Identify which cell holds the provided text, then report its (X, Y) central coordinate. 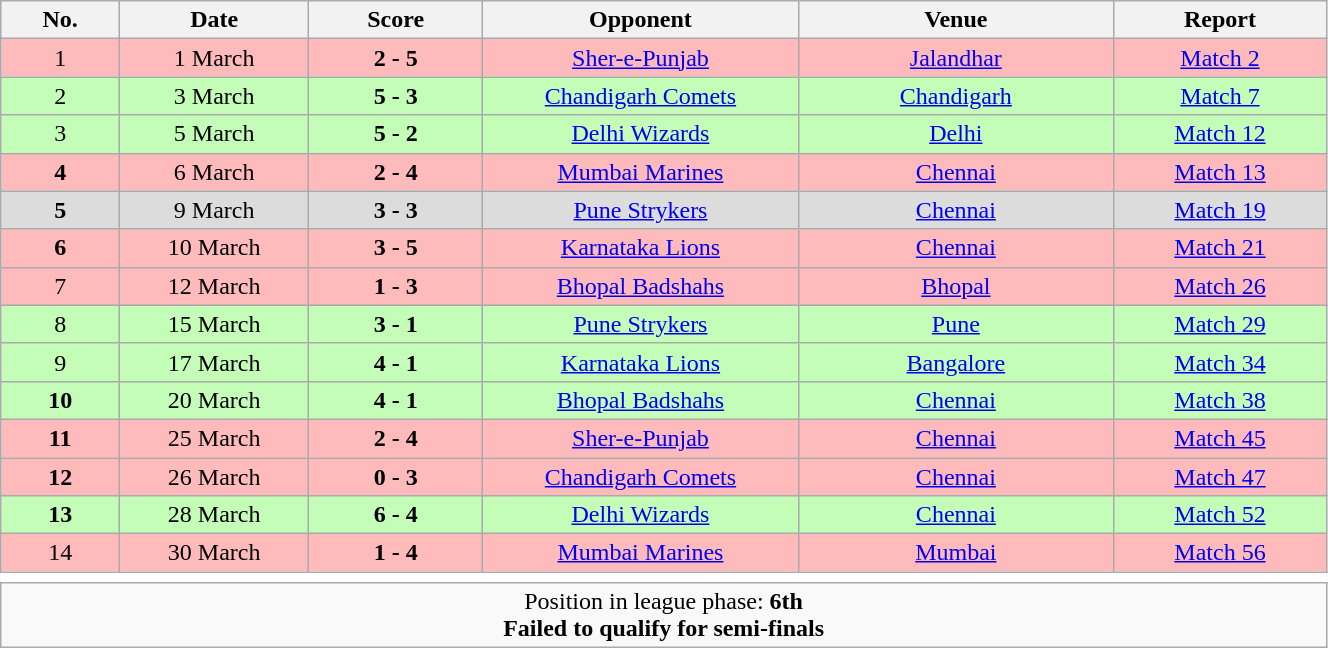
5 - 2 (396, 134)
Match 26 (1220, 286)
Score (396, 20)
Match 45 (1220, 438)
11 (60, 438)
1 - 3 (396, 286)
Delhi (956, 134)
Match 12 (1220, 134)
15 March (214, 324)
No. (60, 20)
Report (1220, 20)
28 March (214, 515)
5 March (214, 134)
Match 29 (1220, 324)
Date (214, 20)
6 (60, 248)
Match 19 (1220, 210)
Match 13 (1220, 172)
12 (60, 477)
2 - 5 (396, 58)
25 March (214, 438)
Opponent (640, 20)
6 March (214, 172)
1 March (214, 58)
1 - 4 (396, 553)
0 - 3 (396, 477)
3 - 3 (396, 210)
5 - 3 (396, 96)
3 March (214, 96)
9 (60, 362)
Match 56 (1220, 553)
Match 47 (1220, 477)
30 March (214, 553)
Chandigarh (956, 96)
Match 21 (1220, 248)
3 - 5 (396, 248)
4 (60, 172)
5 (60, 210)
Match 7 (1220, 96)
8 (60, 324)
6 - 4 (396, 515)
Pune (956, 324)
Mumbai (956, 553)
3 (60, 134)
2 (60, 96)
1 (60, 58)
Jalandhar (956, 58)
10 (60, 400)
13 (60, 515)
Venue (956, 20)
Match 34 (1220, 362)
Match 38 (1220, 400)
Match 52 (1220, 515)
10 March (214, 248)
14 (60, 553)
Bangalore (956, 362)
Bhopal (956, 286)
9 March (214, 210)
7 (60, 286)
12 March (214, 286)
Match 2 (1220, 58)
20 March (214, 400)
26 March (214, 477)
Position in league phase: 6thFailed to qualify for semi-finals (664, 616)
17 March (214, 362)
3 - 1 (396, 324)
